Locate the cell with the specified text and output its [X, Y] center coordinate. 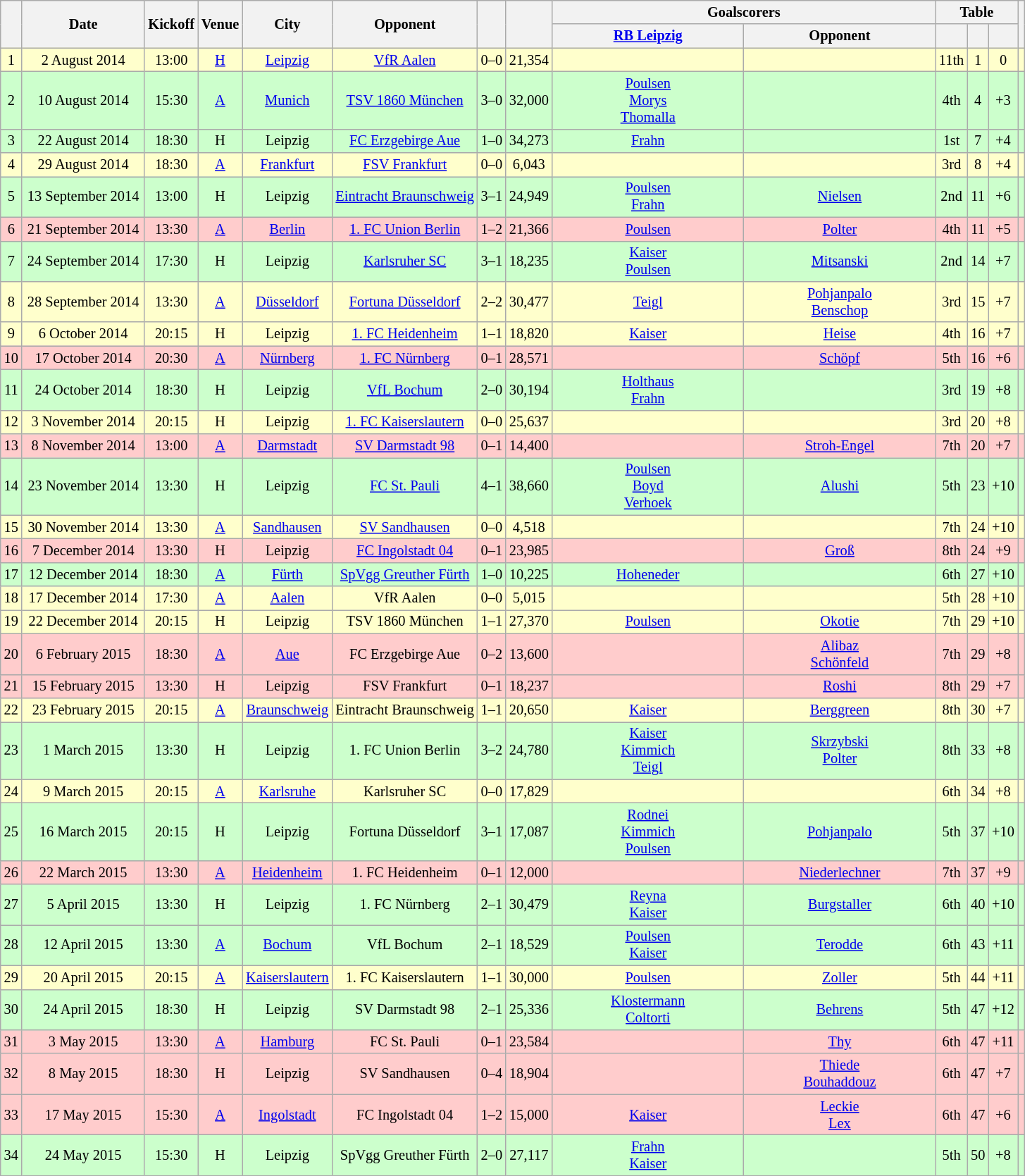
17 [11, 574]
Alibaz Schönfeld [840, 654]
25 [11, 831]
Berggreen [840, 710]
18,904 [529, 1074]
1 March 2015 [83, 750]
Berlin [287, 229]
Leckie Lex [840, 1115]
17,829 [529, 791]
7 December 2014 [83, 550]
15 February 2015 [83, 686]
1st [951, 141]
Heidenheim [287, 872]
8 May 2015 [83, 1074]
3 May 2015 [83, 1041]
6 February 2015 [83, 654]
21,354 [529, 60]
5 [11, 197]
28 September 2014 [83, 302]
17,087 [529, 831]
5,015 [529, 598]
Kaiserslautern [287, 977]
12,000 [529, 872]
24 October 2014 [83, 390]
6 October 2014 [83, 334]
Poulsen Boyd Verhoek [648, 486]
2 August 2014 [83, 60]
34,273 [529, 141]
Behrens [840, 1010]
18,820 [529, 334]
Heise [840, 334]
Kaiser Poulsen [648, 261]
Rodnei Kimmich Poulsen [648, 831]
Poulsen Frahn [648, 197]
18,235 [529, 261]
Zoller [840, 977]
24 September 2014 [83, 261]
3–0 [492, 100]
3 [11, 141]
Munich [287, 100]
10 August 2014 [83, 100]
Sandhausen [287, 527]
Okotie [840, 621]
27,370 [529, 621]
16 March 2015 [83, 831]
4,518 [529, 527]
22 August 2014 [83, 141]
Nielsen [840, 197]
27,117 [529, 1155]
23 November 2014 [83, 486]
6 [11, 229]
12 [11, 422]
Nürnberg [287, 358]
Table [976, 12]
40 [978, 905]
Bochum [287, 945]
43 [978, 945]
Aalen [287, 598]
+5 [1003, 229]
Poulsen Kaiser [648, 945]
Burgstaller [840, 905]
25,336 [529, 1010]
Poulsen Morys Thomalla [648, 100]
32,000 [529, 100]
5 April 2015 [83, 905]
Stroh-Engel [840, 446]
44 [978, 977]
+12 [1003, 1010]
15,000 [529, 1115]
Polter [840, 229]
9 March 2015 [83, 791]
23 February 2015 [83, 710]
13 [11, 446]
Braunschweig [287, 710]
Kickoff [170, 24]
8 November 2014 [83, 446]
13 September 2014 [83, 197]
Teigl [648, 302]
20 April 2015 [83, 977]
Groß [840, 550]
20,650 [529, 710]
24 May 2015 [83, 1155]
12 April 2015 [83, 945]
Goalscorers [744, 12]
Skrzybski Polter [840, 750]
28,571 [529, 358]
21 September 2014 [83, 229]
11th [951, 60]
+3 [1003, 100]
31 [11, 1041]
30,479 [529, 905]
Date [83, 24]
0 [1003, 60]
24,949 [529, 197]
Venue [220, 24]
Frahn Kaiser [648, 1155]
38,660 [529, 486]
12 December 2014 [83, 574]
21,366 [529, 229]
Schöpf [840, 358]
30,194 [529, 390]
22 March 2015 [83, 872]
23,985 [529, 550]
Alushi [840, 486]
Karlsruhe [287, 791]
3–2 [492, 750]
0–4 [492, 1074]
Aue [287, 654]
24,780 [529, 750]
Kaiser Kimmich Teigl [648, 750]
10 [11, 358]
Pohjanpalo Benschop [840, 302]
Frahn [648, 141]
17 October 2014 [83, 358]
Hamburg [287, 1041]
Fürth [287, 574]
22 [11, 710]
22 December 2014 [83, 621]
Klostermann Coltorti [648, 1010]
Düsseldorf [287, 302]
24 April 2015 [83, 1010]
23,584 [529, 1041]
13,600 [529, 654]
6,043 [529, 165]
Holthaus Frahn [648, 390]
Thy [840, 1041]
0–2 [492, 654]
14,400 [529, 446]
2 [11, 100]
RB Leipzig [648, 36]
10,225 [529, 574]
50 [978, 1155]
Roshi [840, 686]
Thiede Bouhaddouz [840, 1074]
Niederlechner [840, 872]
Darmstadt [287, 446]
17 December 2014 [83, 598]
18,237 [529, 686]
32 [11, 1074]
Frankfurt [287, 165]
30,477 [529, 302]
29 August 2014 [83, 165]
Ingolstadt [287, 1115]
4–1 [492, 486]
3 November 2014 [83, 422]
18 [11, 598]
26 [11, 872]
21 [11, 686]
18,529 [529, 945]
30,000 [529, 977]
Reyna Kaiser [648, 905]
30 November 2014 [83, 527]
Hoheneder [648, 574]
17 May 2015 [83, 1115]
9 [11, 334]
City [287, 24]
Mitsanski [840, 261]
25,637 [529, 422]
2–2 [492, 302]
Terodde [840, 945]
Pohjanpalo [840, 831]
20:30 [170, 358]
